Pinpoint the cell where the given text exists, returning its (x, y) midpoint coordinate. 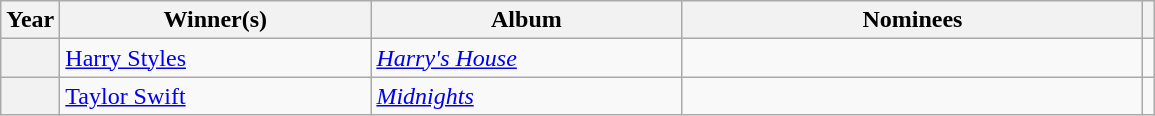
Nominees (912, 20)
Taylor Swift (216, 96)
Harry Styles (216, 58)
Midnights (526, 96)
Winner(s) (216, 20)
Year (30, 20)
Album (526, 20)
Harry's House (526, 58)
